Output the [x, y] coordinate of the center of the cell containing the given text.  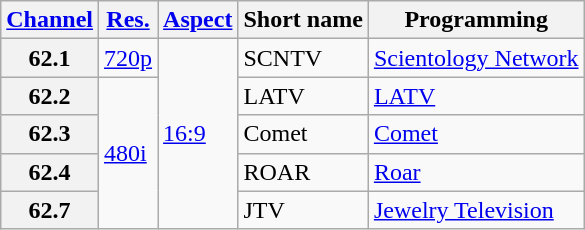
Short name [303, 20]
Jewelry Television [476, 210]
Scientology Network [476, 58]
Channel [50, 20]
62.1 [50, 58]
62.4 [50, 172]
Aspect [198, 20]
62.3 [50, 134]
Res. [128, 20]
Programming [476, 20]
16:9 [198, 134]
62.7 [50, 210]
SCNTV [303, 58]
720p [128, 58]
JTV [303, 210]
Roar [476, 172]
480i [128, 153]
ROAR [303, 172]
62.2 [50, 96]
